Return (X, Y) of the center of cell containing provided text 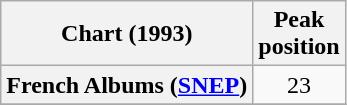
Chart (1993) (127, 34)
Peakposition (299, 34)
French Albums (SNEP) (127, 85)
23 (299, 85)
